Detect which cell encompasses the target text, then output its (X, Y) center coordinate. 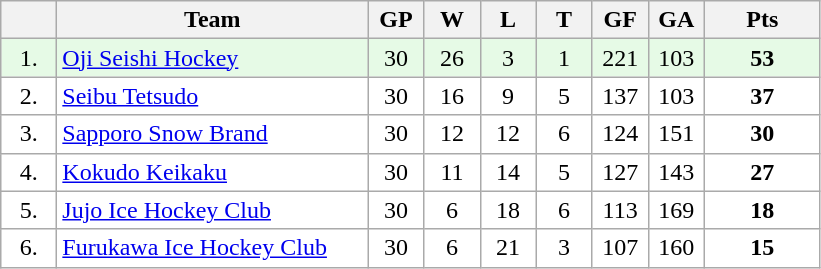
16 (452, 96)
GP (396, 20)
3. (29, 134)
Seibu Tetsudo (212, 96)
151 (676, 134)
Kokudo Keikaku (212, 172)
1. (29, 58)
Sapporo Snow Brand (212, 134)
221 (620, 58)
2. (29, 96)
Jujo Ice Hockey Club (212, 210)
GA (676, 20)
5. (29, 210)
Furukawa Ice Hockey Club (212, 248)
Oji Seishi Hockey (212, 58)
L (508, 20)
21 (508, 248)
160 (676, 248)
143 (676, 172)
15 (762, 248)
14 (508, 172)
Pts (762, 20)
124 (620, 134)
Team (212, 20)
1 (564, 58)
4. (29, 172)
53 (762, 58)
37 (762, 96)
137 (620, 96)
T (564, 20)
W (452, 20)
107 (620, 248)
6. (29, 248)
26 (452, 58)
GF (620, 20)
11 (452, 172)
169 (676, 210)
127 (620, 172)
9 (508, 96)
27 (762, 172)
113 (620, 210)
